Find where the given text appears and provide that cell's center as [X, Y] coordinate. 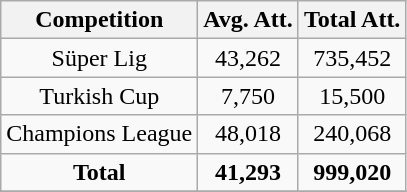
7,750 [248, 96]
Total Att. [352, 20]
Turkish Cup [100, 96]
48,018 [248, 134]
240,068 [352, 134]
Total [100, 172]
Champions League [100, 134]
999,020 [352, 172]
15,500 [352, 96]
41,293 [248, 172]
735,452 [352, 58]
Süper Lig [100, 58]
43,262 [248, 58]
Avg. Att. [248, 20]
Competition [100, 20]
